Determine the [X, Y] coordinate at the center of the cell enclosing the given text.  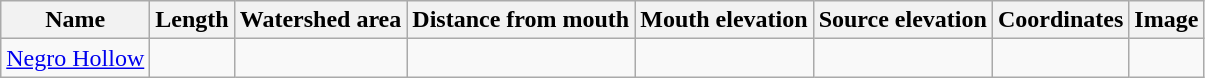
Length [192, 20]
Negro Hollow [76, 58]
Name [76, 20]
Mouth elevation [724, 20]
Image [1166, 20]
Coordinates [1060, 20]
Source elevation [902, 20]
Distance from mouth [521, 20]
Watershed area [320, 20]
